Locate the cell with the specified text and output its [X, Y] center coordinate. 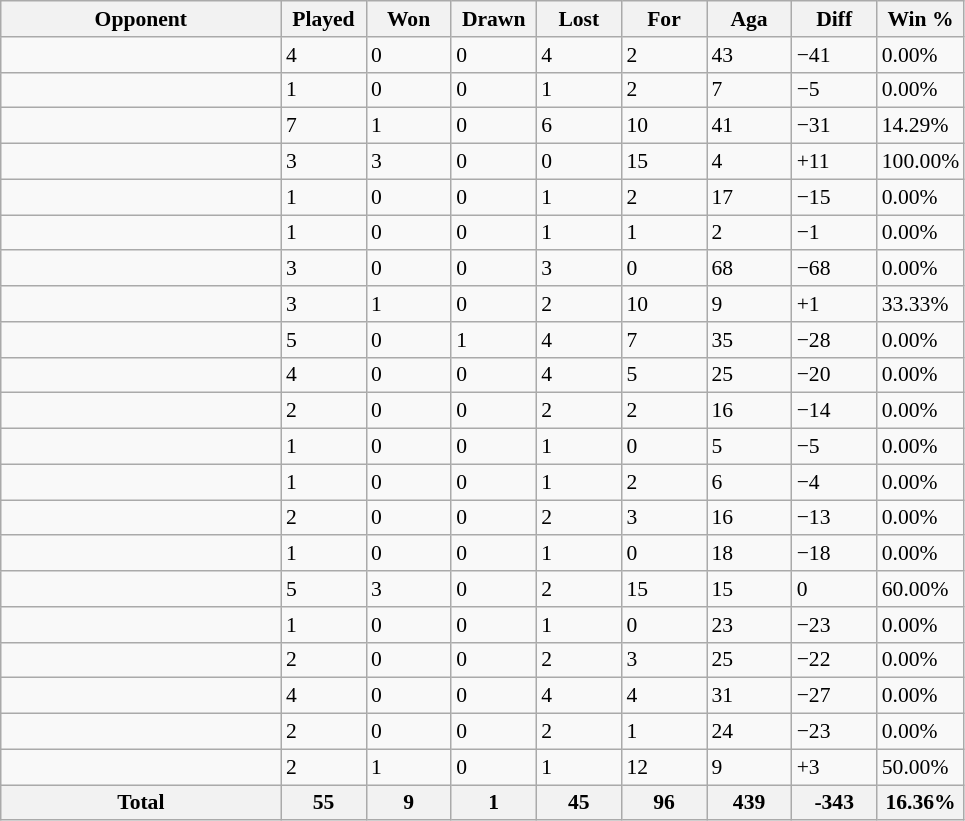
Opponent [141, 19]
Aga [748, 19]
−68 [834, 269]
−22 [834, 660]
41 [748, 126]
Won [408, 19]
31 [748, 696]
Total [141, 803]
−4 [834, 482]
55 [324, 803]
96 [664, 803]
+3 [834, 767]
+1 [834, 304]
+11 [834, 162]
Diff [834, 19]
−14 [834, 411]
−27 [834, 696]
−41 [834, 55]
−28 [834, 340]
33.33% [920, 304]
−1 [834, 233]
17 [748, 197]
23 [748, 625]
43 [748, 55]
100.00% [920, 162]
24 [748, 732]
68 [748, 269]
Drawn [494, 19]
16.36% [920, 803]
−31 [834, 126]
35 [748, 340]
60.00% [920, 589]
14.29% [920, 126]
12 [664, 767]
−18 [834, 554]
45 [578, 803]
50.00% [920, 767]
For [664, 19]
−20 [834, 375]
-343 [834, 803]
Lost [578, 19]
Win % [920, 19]
−15 [834, 197]
Played [324, 19]
−13 [834, 518]
439 [748, 803]
18 [748, 554]
